Detect which cell encompasses the target text, then output its (x, y) center coordinate. 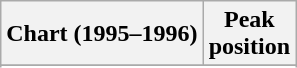
Peakposition (249, 34)
Chart (1995–1996) (102, 34)
